Locate the cell with the specified text and output its (x, y) center coordinate. 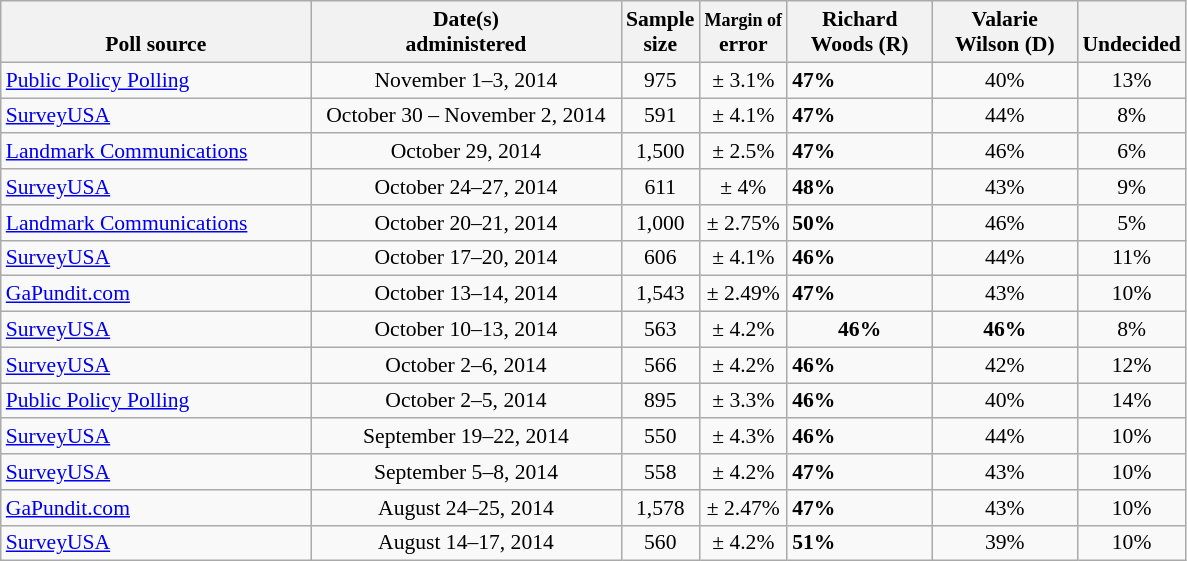
October 17–20, 2014 (466, 258)
Samplesize (660, 32)
6% (1131, 152)
1,500 (660, 152)
August 14–17, 2014 (466, 543)
Date(s)administered (466, 32)
566 (660, 365)
October 29, 2014 (466, 152)
42% (1004, 365)
975 (660, 80)
14% (1131, 401)
Poll source (156, 32)
± 3.3% (743, 401)
October 10–13, 2014 (466, 330)
1,543 (660, 294)
51% (860, 543)
August 24–25, 2014 (466, 508)
± 2.5% (743, 152)
560 (660, 543)
1,578 (660, 508)
1,000 (660, 223)
October 2–5, 2014 (466, 401)
9% (1131, 187)
11% (1131, 258)
October 2–6, 2014 (466, 365)
611 (660, 187)
Margin oferror (743, 32)
50% (860, 223)
5% (1131, 223)
October 24–27, 2014 (466, 187)
± 2.75% (743, 223)
October 30 – November 2, 2014 (466, 116)
550 (660, 437)
November 1–3, 2014 (466, 80)
39% (1004, 543)
48% (860, 187)
± 4.3% (743, 437)
12% (1131, 365)
October 20–21, 2014 (466, 223)
563 (660, 330)
13% (1131, 80)
606 (660, 258)
± 2.49% (743, 294)
September 5–8, 2014 (466, 472)
± 3.1% (743, 80)
Undecided (1131, 32)
591 (660, 116)
RichardWoods (R) (860, 32)
September 19–22, 2014 (466, 437)
October 13–14, 2014 (466, 294)
895 (660, 401)
ValarieWilson (D) (1004, 32)
± 2.47% (743, 508)
± 4% (743, 187)
558 (660, 472)
